Pinpoint the cell where the given text exists, returning its [x, y] midpoint coordinate. 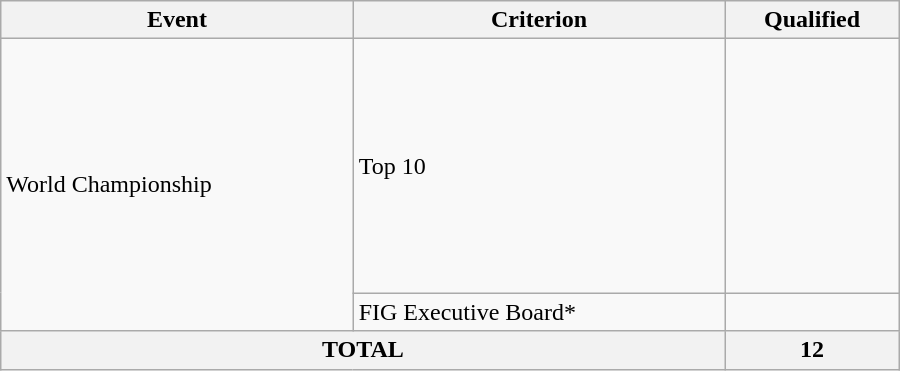
Top 10 [539, 166]
Event [177, 20]
TOTAL [363, 350]
Criterion [539, 20]
12 [812, 350]
FIG Executive Board* [539, 312]
World Championship [177, 185]
Qualified [812, 20]
